Detect which cell encompasses the target text, then output its (X, Y) center coordinate. 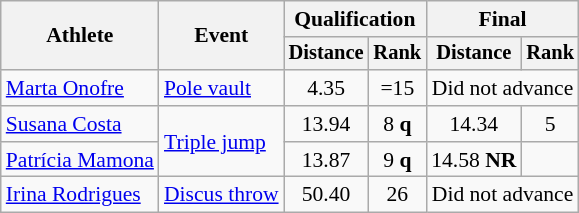
Susana Costa (80, 124)
5 (550, 124)
9 q (398, 160)
26 (398, 195)
50.40 (326, 195)
4.35 (326, 88)
Final (502, 19)
=15 (398, 88)
Marta Onofre (80, 88)
Patrícia Mamona (80, 160)
Event (222, 36)
Athlete (80, 36)
Pole vault (222, 88)
8 q (398, 124)
Triple jump (222, 142)
14.34 (474, 124)
14.58 NR (474, 160)
Irina Rodrigues (80, 195)
Discus throw (222, 195)
13.94 (326, 124)
13.87 (326, 160)
Qualification (355, 19)
